Detect which cell encompasses the target text, then output its [x, y] center coordinate. 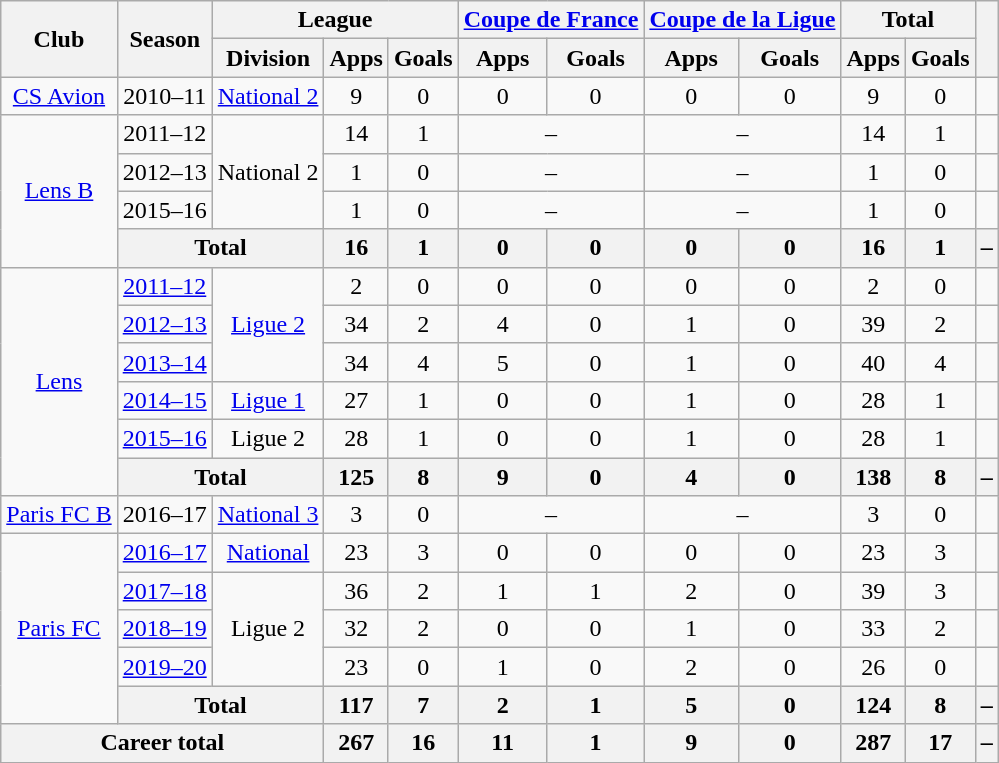
26 [873, 667]
Career total [162, 743]
2013–14 [164, 362]
11 [502, 743]
33 [873, 629]
287 [873, 743]
125 [356, 477]
40 [873, 362]
National 3 [268, 515]
Coupe de la Ligue [742, 20]
Lens [59, 381]
2018–19 [164, 629]
Division [268, 58]
Lens B [59, 191]
7 [423, 705]
2017–18 [164, 591]
League [335, 20]
Paris FC [59, 629]
Ligue 1 [268, 400]
267 [356, 743]
2010–11 [164, 96]
National [268, 553]
Season [164, 39]
Coupe de France [551, 20]
138 [873, 477]
124 [873, 705]
2014–15 [164, 400]
36 [356, 591]
27 [356, 400]
17 [940, 743]
2019–20 [164, 667]
32 [356, 629]
117 [356, 705]
Paris FC B [59, 515]
CS Avion [59, 96]
Club [59, 39]
